Output the (x, y) coordinate of the center of the cell containing the given text.  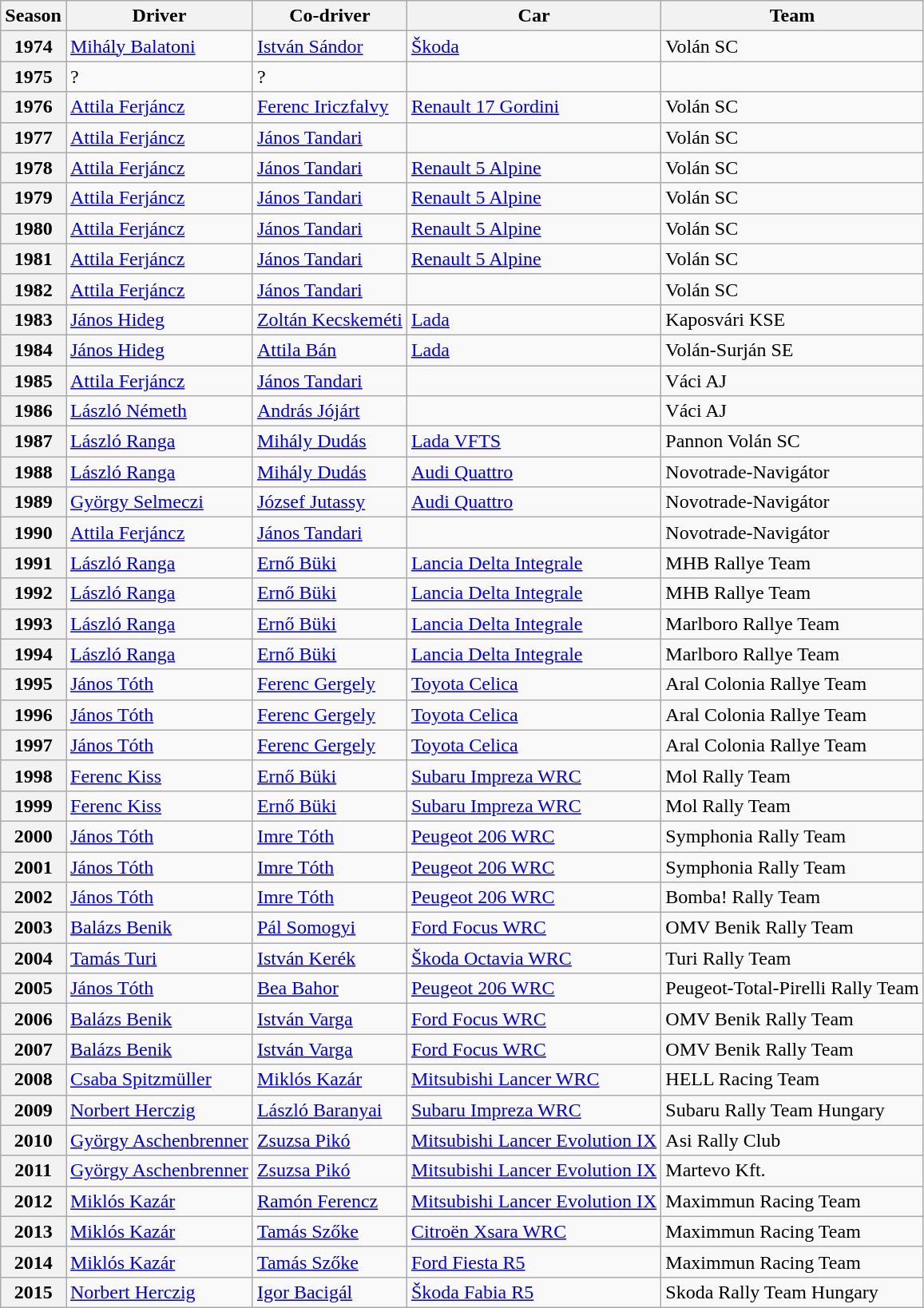
Bomba! Rally Team (792, 898)
1981 (34, 259)
Renault 17 Gordini (533, 107)
1990 (34, 533)
Asi Rally Club (792, 1140)
2006 (34, 1019)
2007 (34, 1049)
2011 (34, 1171)
HELL Racing Team (792, 1080)
1979 (34, 198)
1983 (34, 319)
Volán-Surján SE (792, 350)
Peugeot-Total-Pirelli Rally Team (792, 989)
1982 (34, 289)
András Jójárt (329, 411)
Mitsubishi Lancer WRC (533, 1080)
1974 (34, 46)
József Jutassy (329, 502)
2009 (34, 1110)
2003 (34, 928)
1975 (34, 77)
2015 (34, 1292)
1978 (34, 168)
1992 (34, 593)
Mihály Balatoni (159, 46)
2005 (34, 989)
Bea Bahor (329, 989)
Ramón Ferencz (329, 1201)
2014 (34, 1262)
István Sándor (329, 46)
Zoltán Kecskeméti (329, 319)
1988 (34, 472)
Pál Somogyi (329, 928)
Škoda Fabia R5 (533, 1292)
Attila Bán (329, 350)
1976 (34, 107)
1985 (34, 381)
1991 (34, 563)
1995 (34, 684)
Kaposvári KSE (792, 319)
Škoda Octavia WRC (533, 958)
Igor Bacigál (329, 1292)
István Kerék (329, 958)
2002 (34, 898)
1989 (34, 502)
2008 (34, 1080)
Team (792, 16)
Co-driver (329, 16)
Škoda (533, 46)
Martevo Kft. (792, 1171)
1980 (34, 228)
Tamás Turi (159, 958)
Lada VFTS (533, 442)
2004 (34, 958)
Pannon Volán SC (792, 442)
1993 (34, 624)
Season (34, 16)
1999 (34, 806)
2013 (34, 1231)
2000 (34, 836)
1998 (34, 775)
2001 (34, 866)
Driver (159, 16)
László Baranyai (329, 1110)
2010 (34, 1140)
1996 (34, 715)
Ford Fiesta R5 (533, 1262)
László Németh (159, 411)
1987 (34, 442)
Csaba Spitzmüller (159, 1080)
2012 (34, 1201)
1986 (34, 411)
1977 (34, 137)
1997 (34, 745)
1984 (34, 350)
Ferenc Iriczfalvy (329, 107)
Citroën Xsara WRC (533, 1231)
Skoda Rally Team Hungary (792, 1292)
Turi Rally Team (792, 958)
1994 (34, 654)
Subaru Rally Team Hungary (792, 1110)
Car (533, 16)
György Selmeczi (159, 502)
